Return [X, Y] of the center of cell containing provided text 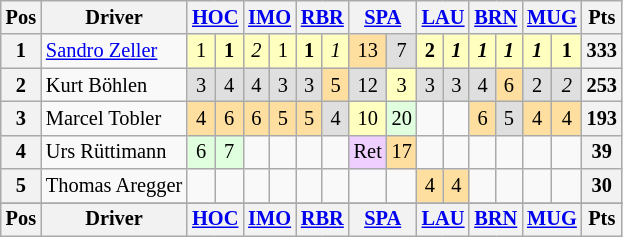
Marcel Tobler [114, 118]
Kurt Böhlen [114, 85]
13 [368, 51]
Ret [368, 152]
Thomas Aregger [114, 186]
193 [602, 118]
30 [602, 186]
39 [602, 152]
Sandro Zeller [114, 51]
12 [368, 85]
253 [602, 85]
20 [402, 118]
333 [602, 51]
Urs Rüttimann [114, 152]
10 [368, 118]
17 [402, 152]
